Return (X, Y) of the center of cell containing provided text 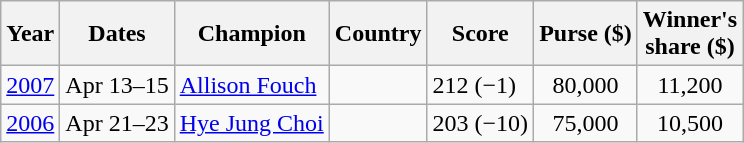
Allison Fouch (252, 85)
Champion (252, 34)
Country (378, 34)
Apr 13–15 (117, 85)
Score (480, 34)
Hye Jung Choi (252, 123)
203 (−10) (480, 123)
Apr 21–23 (117, 123)
Purse ($) (586, 34)
11,200 (690, 85)
2007 (30, 85)
Winner'sshare ($) (690, 34)
2006 (30, 123)
212 (−1) (480, 85)
75,000 (586, 123)
80,000 (586, 85)
Year (30, 34)
Dates (117, 34)
10,500 (690, 123)
